Capture the cell that displays the provided text and extract its (X, Y) central coordinate. 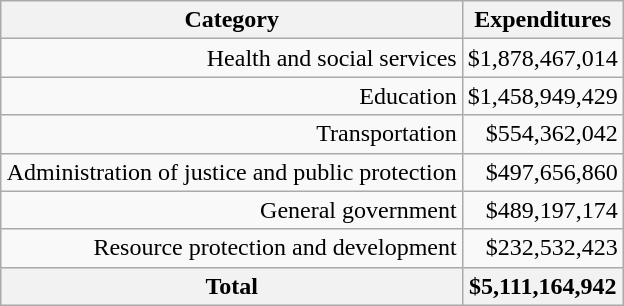
Transportation (232, 134)
Health and social services (232, 58)
General government (232, 210)
$489,197,174 (542, 210)
Administration of justice and public protection (232, 172)
Resource protection and development (232, 248)
$497,656,860 (542, 172)
Education (232, 96)
$1,878,467,014 (542, 58)
$1,458,949,429 (542, 96)
$554,362,042 (542, 134)
$5,111,164,942 (542, 286)
Expenditures (542, 20)
$232,532,423 (542, 248)
Category (232, 20)
Total (232, 286)
